Determine the (X, Y) coordinate at the center of the cell enclosing the given text.  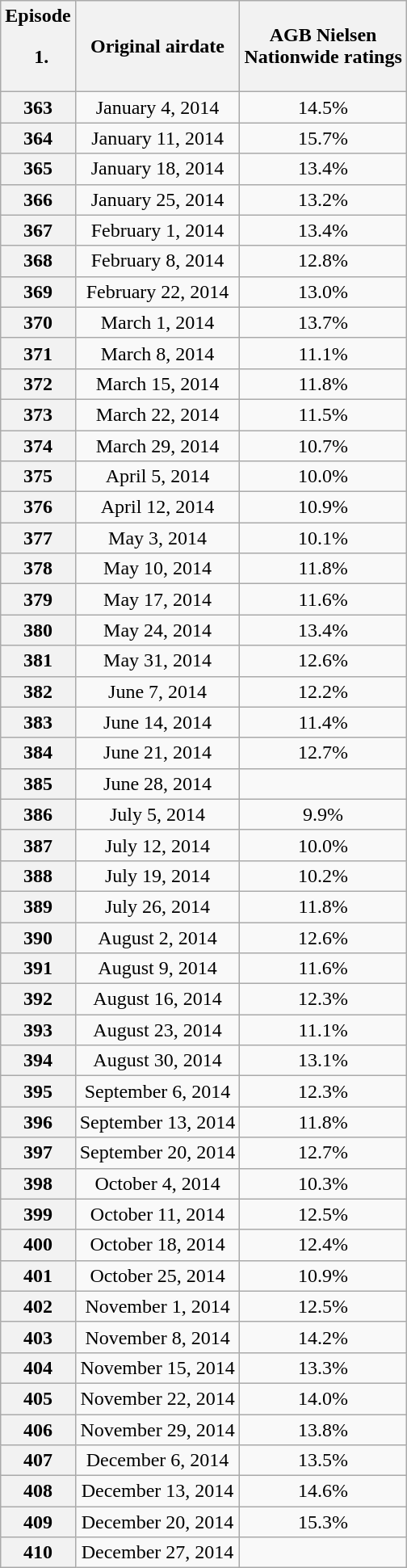
393 (38, 1030)
12.2% (323, 692)
400 (38, 1245)
April 5, 2014 (157, 477)
February 8, 2014 (157, 261)
406 (38, 1429)
November 29, 2014 (157, 1429)
October 18, 2014 (157, 1245)
408 (38, 1491)
13.8% (323, 1429)
March 1, 2014 (157, 322)
June 28, 2014 (157, 784)
14.5% (323, 107)
May 3, 2014 (157, 538)
363 (38, 107)
385 (38, 784)
January 18, 2014 (157, 169)
13.1% (323, 1061)
379 (38, 599)
February 1, 2014 (157, 230)
392 (38, 999)
September 13, 2014 (157, 1122)
390 (38, 938)
397 (38, 1153)
376 (38, 507)
11.5% (323, 414)
13.7% (323, 322)
9.9% (323, 814)
382 (38, 692)
10.2% (323, 876)
370 (38, 322)
368 (38, 261)
403 (38, 1337)
14.2% (323, 1337)
AGB NielsenNationwide ratings (323, 47)
August 30, 2014 (157, 1061)
15.7% (323, 138)
July 5, 2014 (157, 814)
375 (38, 477)
September 6, 2014 (157, 1091)
Original airdate (157, 47)
May 31, 2014 (157, 661)
399 (38, 1214)
12.4% (323, 1245)
13.3% (323, 1368)
March 22, 2014 (157, 414)
April 12, 2014 (157, 507)
November 1, 2014 (157, 1306)
410 (38, 1553)
367 (38, 230)
402 (38, 1306)
May 17, 2014 (157, 599)
365 (38, 169)
March 8, 2014 (157, 353)
December 20, 2014 (157, 1522)
June 14, 2014 (157, 722)
380 (38, 630)
August 9, 2014 (157, 969)
March 15, 2014 (157, 384)
February 22, 2014 (157, 292)
August 23, 2014 (157, 1030)
386 (38, 814)
372 (38, 384)
13.5% (323, 1461)
391 (38, 969)
January 25, 2014 (157, 200)
377 (38, 538)
366 (38, 200)
July 26, 2014 (157, 906)
398 (38, 1183)
387 (38, 845)
May 10, 2014 (157, 569)
396 (38, 1122)
October 4, 2014 (157, 1183)
December 27, 2014 (157, 1553)
384 (38, 753)
401 (38, 1276)
July 19, 2014 (157, 876)
January 11, 2014 (157, 138)
389 (38, 906)
394 (38, 1061)
407 (38, 1461)
Episode (38, 47)
July 12, 2014 (157, 845)
August 16, 2014 (157, 999)
11.4% (323, 722)
14.6% (323, 1491)
September 20, 2014 (157, 1153)
15.3% (323, 1522)
383 (38, 722)
374 (38, 445)
December 6, 2014 (157, 1461)
13.2% (323, 200)
December 13, 2014 (157, 1491)
November 22, 2014 (157, 1398)
10.3% (323, 1183)
13.0% (323, 292)
388 (38, 876)
404 (38, 1368)
10.1% (323, 538)
October 25, 2014 (157, 1276)
395 (38, 1091)
October 11, 2014 (157, 1214)
May 24, 2014 (157, 630)
405 (38, 1398)
10.7% (323, 445)
373 (38, 414)
November 8, 2014 (157, 1337)
371 (38, 353)
381 (38, 661)
March 29, 2014 (157, 445)
August 2, 2014 (157, 938)
June 7, 2014 (157, 692)
364 (38, 138)
14.0% (323, 1398)
January 4, 2014 (157, 107)
378 (38, 569)
409 (38, 1522)
369 (38, 292)
November 15, 2014 (157, 1368)
12.8% (323, 261)
June 21, 2014 (157, 753)
